Search for the cell housing the specified text and yield its (x, y) center coordinate. 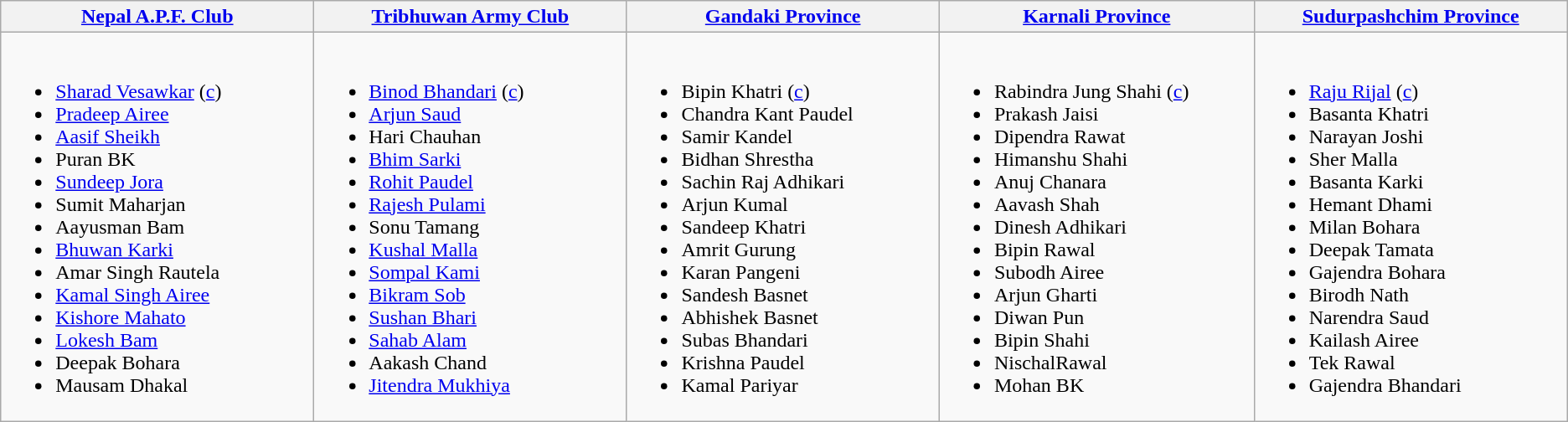
Tribhuwan Army Club (471, 17)
Karnali Province (1096, 17)
Gandaki Province (782, 17)
Sudurpashchim Province (1411, 17)
Nepal A.P.F. Club (157, 17)
